Pinpoint the cell where the given text exists, returning its (X, Y) midpoint coordinate. 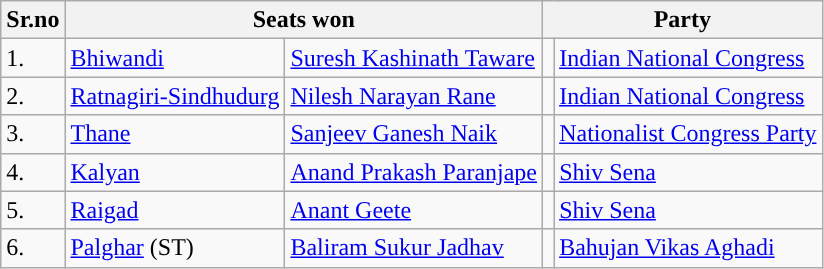
Sanjeev Ganesh Naik (414, 134)
Ratnagiri-Sindhudurg (175, 96)
Thane (175, 134)
2. (33, 96)
3. (33, 134)
4. (33, 172)
Seats won (304, 20)
Baliram Sukur Jadhav (414, 248)
Nilesh Narayan Rane (414, 96)
Raigad (175, 210)
Kalyan (175, 172)
Bhiwandi (175, 58)
Party (682, 20)
Sr.no (33, 20)
5. (33, 210)
Bahujan Vikas Aghadi (688, 248)
Suresh Kashinath Taware (414, 58)
6. (33, 248)
1. (33, 58)
Nationalist Congress Party (688, 134)
Anand Prakash Paranjape (414, 172)
Anant Geete (414, 210)
Palghar (ST) (175, 248)
